Return the (X, Y) coordinate for the center point of the cell that contains the specified text.  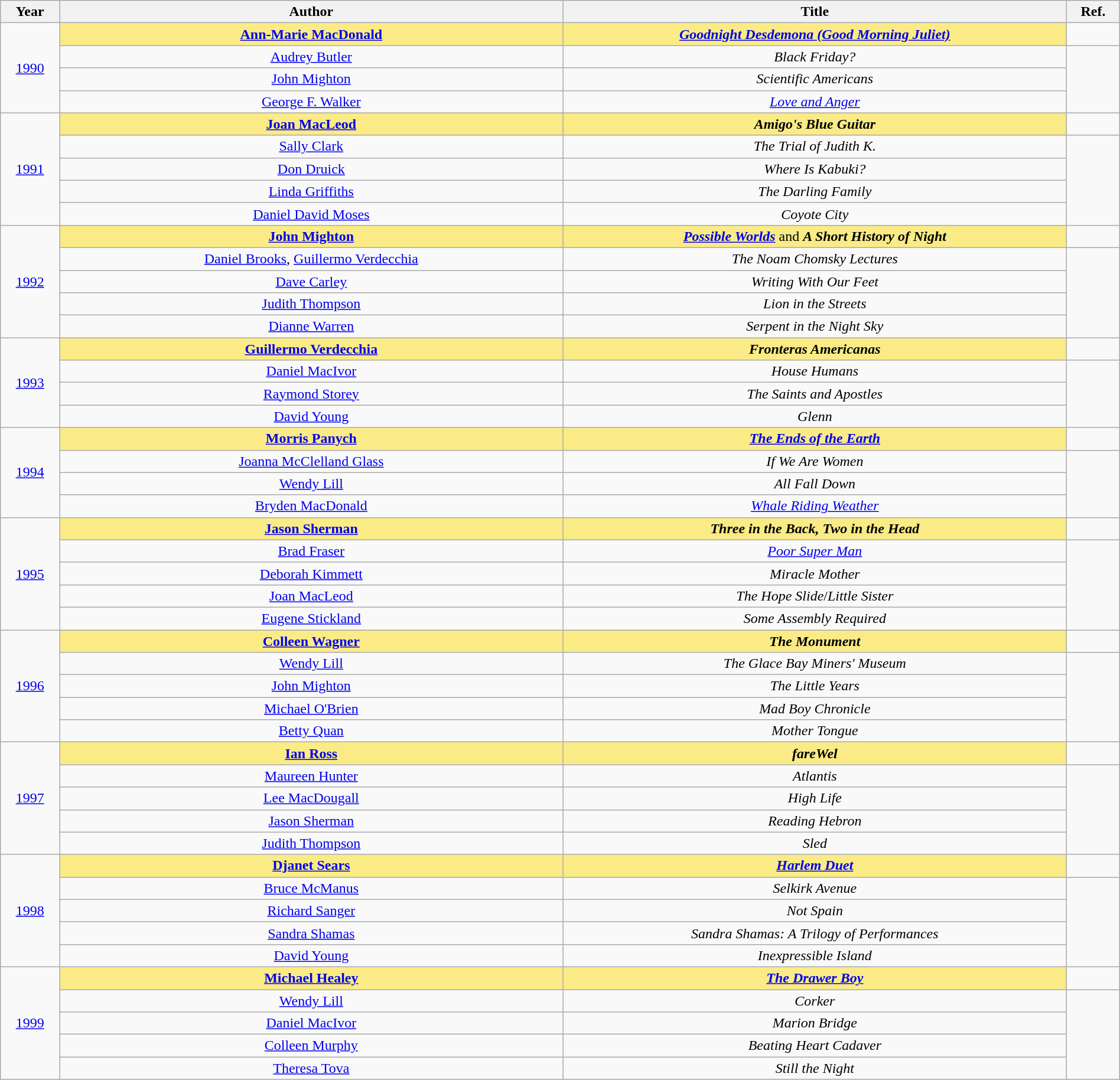
Bryden MacDonald (312, 506)
Ann-Marie MacDonald (312, 34)
Dave Carley (312, 282)
Richard Sanger (312, 911)
Love and Anger (815, 102)
Lion in the Streets (815, 304)
The Noam Chomsky Lectures (815, 259)
Some Assembly Required (815, 618)
Betty Quan (312, 731)
Year (30, 12)
George F. Walker (312, 102)
1992 (30, 281)
Raymond Storey (312, 394)
Eugene Stickland (312, 618)
Don Druick (312, 169)
Still the Night (815, 1068)
The Hope Slide/Little Sister (815, 596)
Brad Fraser (312, 551)
Goodnight Desdemona (Good Morning Juliet) (815, 34)
All Fall Down (815, 484)
1991 (30, 169)
1999 (30, 1023)
Three in the Back, Two in the Head (815, 528)
Writing With Our Feet (815, 282)
Inexpressible Island (815, 955)
Possible Worlds and A Short History of Night (815, 236)
Ian Ross (312, 753)
Coyote City (815, 214)
The Little Years (815, 686)
Scientific Americans (815, 79)
The Glace Bay Miners' Museum (815, 664)
1990 (30, 68)
Amigo's Blue Guitar (815, 124)
Harlem Duet (815, 866)
Daniel David Moses (312, 214)
The Monument (815, 641)
Colleen Murphy (312, 1046)
The Saints and Apostles (815, 394)
Where Is Kabuki? (815, 169)
Guillermo Verdecchia (312, 349)
Whale Riding Weather (815, 506)
Bruce McManus (312, 888)
Miracle Mother (815, 573)
Black Friday? (815, 57)
1996 (30, 686)
fareWel (815, 753)
The Darling Family (815, 191)
Mad Boy Chronicle (815, 709)
Sandra Shamas: A Trilogy of Performances (815, 933)
The Ends of the Earth (815, 439)
Dianne Warren (312, 327)
1998 (30, 911)
Lee MacDougall (312, 798)
House Humans (815, 371)
Beating Heart Cadaver (815, 1046)
High Life (815, 798)
Poor Super Man (815, 551)
1993 (30, 383)
The Drawer Boy (815, 978)
Not Spain (815, 911)
Title (815, 12)
Daniel Brooks, Guillermo Verdecchia (312, 259)
Maureen Hunter (312, 776)
Audrey Butler (312, 57)
Corker (815, 1001)
If We Are Women (815, 461)
Marion Bridge (815, 1023)
Michael Healey (312, 978)
Michael O'Brien (312, 709)
Atlantis (815, 776)
Ref. (1093, 12)
Reading Hebron (815, 821)
Colleen Wagner (312, 641)
Mother Tongue (815, 731)
1994 (30, 472)
The Trial of Judith K. (815, 146)
Deborah Kimmett (312, 573)
Sandra Shamas (312, 933)
Fronteras Americanas (815, 349)
Glenn (815, 416)
Sled (815, 843)
Joanna McClelland Glass (312, 461)
Author (312, 12)
1995 (30, 573)
Selkirk Avenue (815, 888)
Djanet Sears (312, 866)
Morris Panych (312, 439)
Theresa Tova (312, 1068)
1997 (30, 798)
Linda Griffiths (312, 191)
Sally Clark (312, 146)
Serpent in the Night Sky (815, 327)
